Search for the cell housing the specified text and yield its [x, y] center coordinate. 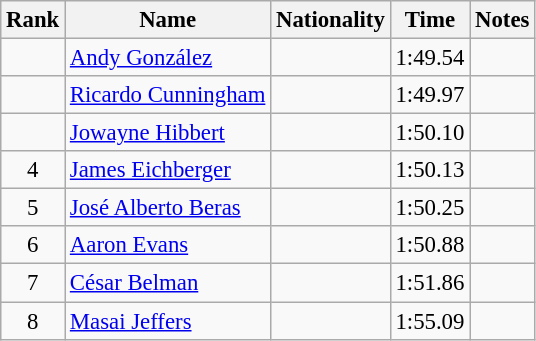
1:50.25 [430, 208]
James Eichberger [168, 170]
1:50.10 [430, 133]
Rank [33, 20]
4 [33, 170]
Ricardo Cunningham [168, 95]
Name [168, 20]
Nationality [330, 20]
6 [33, 245]
1:50.13 [430, 170]
Andy González [168, 58]
1:49.97 [430, 95]
Time [430, 20]
1:55.09 [430, 321]
5 [33, 208]
César Belman [168, 283]
Masai Jeffers [168, 321]
8 [33, 321]
José Alberto Beras [168, 208]
Aaron Evans [168, 245]
Notes [502, 20]
1:50.88 [430, 245]
1:49.54 [430, 58]
7 [33, 283]
1:51.86 [430, 283]
Jowayne Hibbert [168, 133]
